Find where the given text appears and provide that cell's center as [x, y] coordinate. 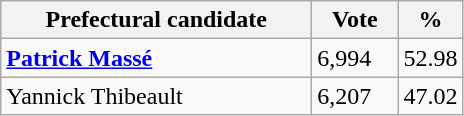
Vote [355, 20]
6,994 [355, 58]
6,207 [355, 96]
% [430, 20]
Prefectural candidate [156, 20]
Yannick Thibeault [156, 96]
47.02 [430, 96]
Patrick Massé [156, 58]
52.98 [430, 58]
